Determine the [X, Y] coordinate at the center of the cell enclosing the given text.  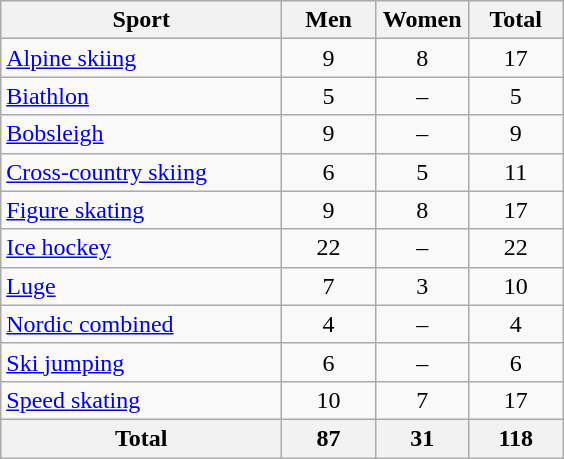
3 [422, 286]
Nordic combined [142, 324]
Women [422, 20]
87 [329, 438]
Ice hockey [142, 248]
Bobsleigh [142, 134]
Alpine skiing [142, 58]
Biathlon [142, 96]
Men [329, 20]
Cross-country skiing [142, 172]
Speed skating [142, 400]
11 [516, 172]
Luge [142, 286]
Figure skating [142, 210]
118 [516, 438]
Ski jumping [142, 362]
31 [422, 438]
Sport [142, 20]
